Pinpoint the cell where the given text exists, returning its (X, Y) midpoint coordinate. 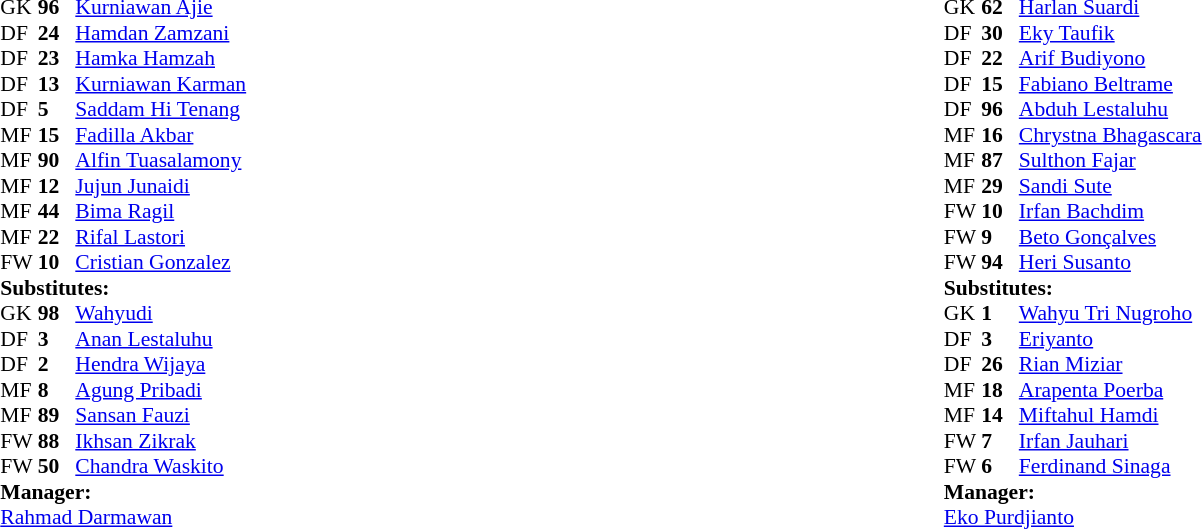
Chandra Waskito (160, 467)
6 (1000, 467)
94 (1000, 263)
89 (57, 415)
7 (1000, 441)
Heri Susanto (1110, 263)
Kurniawan Karman (160, 84)
5 (57, 109)
88 (57, 441)
87 (1000, 161)
50 (57, 467)
Alfin Tuasalamony (160, 161)
14 (1000, 415)
Sandi Sute (1110, 186)
98 (57, 313)
Anan Lestaluhu (160, 339)
Wahyudi (160, 313)
Saddam Hi Tenang (160, 109)
Arif Budiyono (1110, 59)
Bima Ragil (160, 211)
Abduh Lestaluhu (1110, 109)
96 (1000, 109)
Sulthon Fajar (1110, 161)
Beto Gonçalves (1110, 237)
9 (1000, 237)
30 (1000, 33)
2 (57, 365)
Irfan Jauhari (1110, 441)
Ikhsan Zikrak (160, 441)
Hamdan Zamzani (160, 33)
8 (57, 390)
Fadilla Akbar (160, 135)
23 (57, 59)
29 (1000, 186)
Eriyanto (1110, 339)
1 (1000, 313)
44 (57, 211)
Ferdinand Sinaga (1110, 467)
Wahyu Tri Nugroho (1110, 313)
Arapenta Poerba (1110, 390)
Rian Miziar (1110, 365)
Agung Pribadi (160, 390)
18 (1000, 390)
Cristian Gonzalez (160, 263)
Hamka Hamzah (160, 59)
26 (1000, 365)
90 (57, 161)
Miftahul Hamdi (1110, 415)
Fabiano Beltrame (1110, 84)
13 (57, 84)
Eky Taufik (1110, 33)
12 (57, 186)
16 (1000, 135)
Sansan Fauzi (160, 415)
Jujun Junaidi (160, 186)
Hendra Wijaya (160, 365)
Irfan Bachdim (1110, 211)
Rifal Lastori (160, 237)
Chrystna Bhagascara (1110, 135)
24 (57, 33)
